Search for the cell housing the specified text and yield its (X, Y) center coordinate. 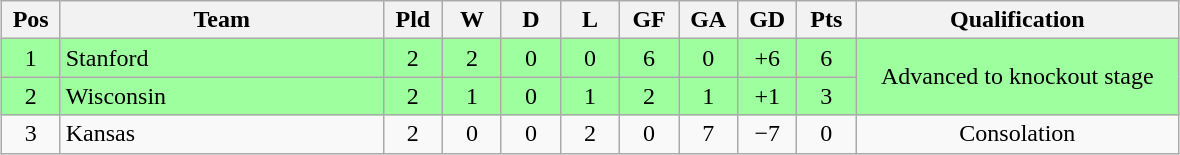
7 (708, 134)
D (530, 20)
Qualification (1018, 20)
Pld (412, 20)
Advanced to knockout stage (1018, 77)
Wisconsin (222, 96)
Team (222, 20)
+1 (768, 96)
L (590, 20)
Stanford (222, 58)
Pts (826, 20)
GA (708, 20)
GF (650, 20)
+6 (768, 58)
Kansas (222, 134)
GD (768, 20)
Consolation (1018, 134)
−7 (768, 134)
Pos (30, 20)
W (472, 20)
